Search for the cell housing the specified text and yield its (X, Y) center coordinate. 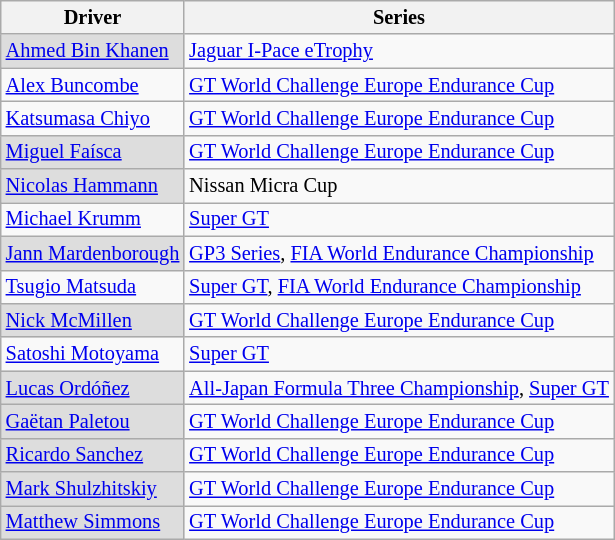
Michael Krumm (93, 219)
Driver (93, 17)
All-Japan Formula Three Championship, Super GT (398, 388)
Ahmed Bin Khanen (93, 51)
Nick McMillen (93, 320)
Lucas Ordóñez (93, 388)
Satoshi Motoyama (93, 354)
Jaguar I-Pace eTrophy (398, 51)
Nissan Micra Cup (398, 186)
Ricardo Sanchez (93, 455)
GP3 Series, FIA World Endurance Championship (398, 253)
Mark Shulzhitskiy (93, 489)
Katsumasa Chiyo (93, 118)
Tsugio Matsuda (93, 287)
Miguel Faísca (93, 152)
Super GT, FIA World Endurance Championship (398, 287)
Jann Mardenborough (93, 253)
Gaëtan Paletou (93, 421)
Alex Buncombe (93, 85)
Matthew Simmons (93, 522)
Nicolas Hammann (93, 186)
Series (398, 17)
